Return [X, Y] of the center of cell containing provided text 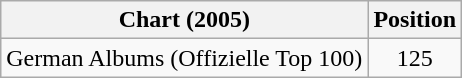
German Albums (Offizielle Top 100) [184, 58]
Position [415, 20]
125 [415, 58]
Chart (2005) [184, 20]
